Return the [x, y] coordinate for the center point of the cell that contains the specified text.  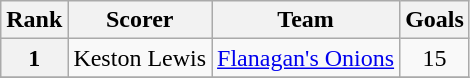
1 [34, 58]
Keston Lewis [140, 58]
Flanagan's Onions [306, 58]
15 [435, 58]
Scorer [140, 20]
Team [306, 20]
Rank [34, 20]
Goals [435, 20]
